Capture the cell that displays the provided text and extract its (X, Y) central coordinate. 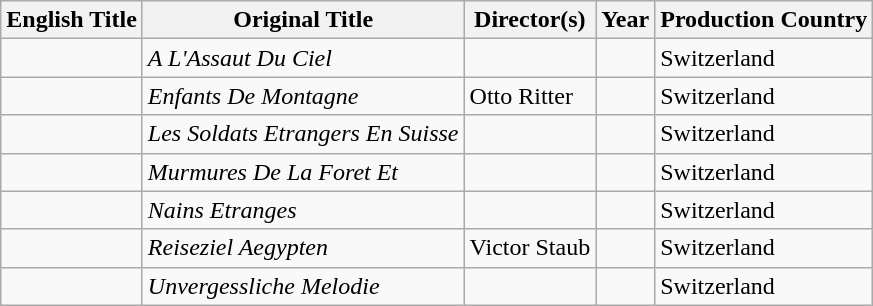
Original Title (303, 20)
Production Country (764, 20)
A L'Assaut Du Ciel (303, 58)
Reiseziel Aegypten (303, 248)
Les Soldats Etrangers En Suisse (303, 134)
Victor Staub (530, 248)
Unvergessliche Melodie (303, 286)
Enfants De Montagne (303, 96)
Director(s) (530, 20)
English Title (72, 20)
Year (626, 20)
Nains Etranges (303, 210)
Otto Ritter (530, 96)
Murmures De La Foret Et (303, 172)
